Return the (X, Y) coordinate for the center point of the cell that contains the specified text.  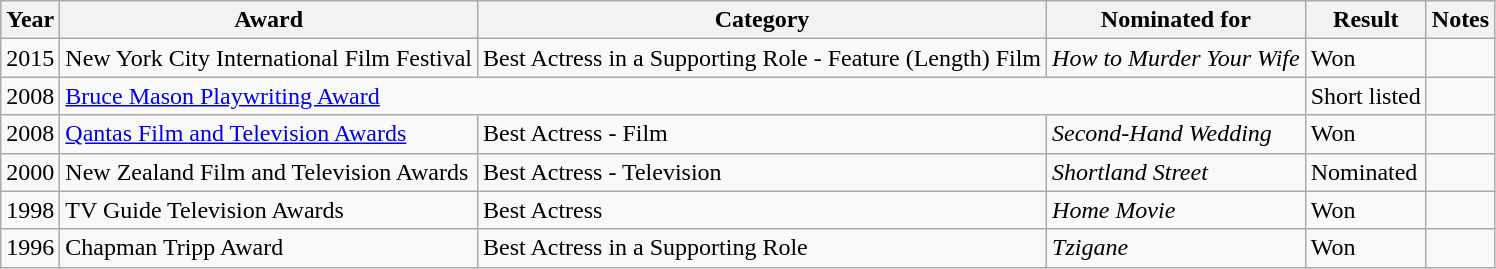
2000 (30, 172)
1998 (30, 210)
TV Guide Television Awards (269, 210)
Second-Hand Wedding (1176, 134)
Qantas Film and Television Awards (269, 134)
Best Actress in a Supporting Role - Feature (Length) Film (762, 58)
New York City International Film Festival (269, 58)
Year (30, 20)
Best Actress - Film (762, 134)
Short listed (1366, 96)
How to Murder Your Wife (1176, 58)
Shortland Street (1176, 172)
1996 (30, 248)
Result (1366, 20)
Chapman Tripp Award (269, 248)
Nominated for (1176, 20)
New Zealand Film and Television Awards (269, 172)
Best Actress (762, 210)
2015 (30, 58)
Bruce Mason Playwriting Award (682, 96)
Best Actress - Television (762, 172)
Award (269, 20)
Home Movie (1176, 210)
Best Actress in a Supporting Role (762, 248)
Category (762, 20)
Nominated (1366, 172)
Tzigane (1176, 248)
Notes (1460, 20)
